Determine the [x, y] coordinate at the center of the cell enclosing the given text.  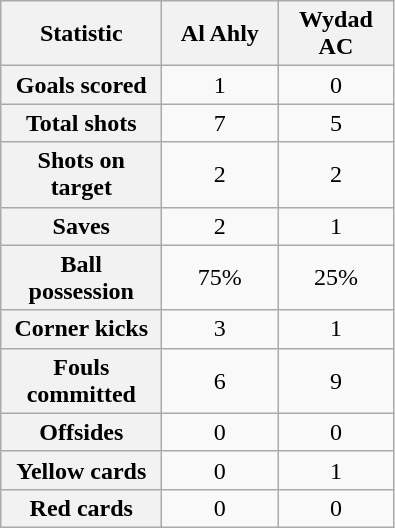
Total shots [82, 123]
Offsides [82, 432]
6 [220, 380]
Goals scored [82, 85]
25% [336, 278]
Fouls committed [82, 380]
Statistic [82, 34]
9 [336, 380]
Ball possession [82, 278]
Wydad AC [336, 34]
Shots on target [82, 174]
5 [336, 123]
Al Ahly [220, 34]
Corner kicks [82, 329]
Yellow cards [82, 470]
3 [220, 329]
Saves [82, 226]
Red cards [82, 508]
75% [220, 278]
7 [220, 123]
